Output the (X, Y) coordinate of the center of the cell containing the given text.  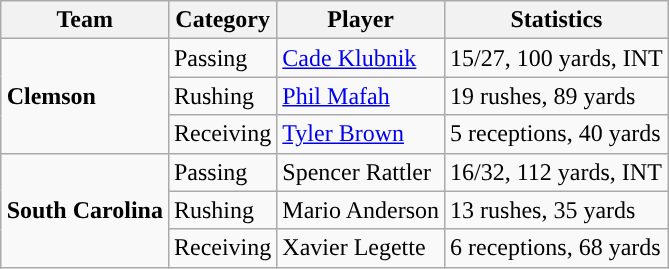
Team (84, 20)
15/27, 100 yards, INT (557, 58)
5 receptions, 40 yards (557, 134)
South Carolina (84, 210)
Clemson (84, 96)
19 rushes, 89 yards (557, 96)
13 rushes, 35 yards (557, 210)
Spencer Rattler (361, 172)
Cade Klubnik (361, 58)
Player (361, 20)
Statistics (557, 20)
16/32, 112 yards, INT (557, 172)
Phil Mafah (361, 96)
Mario Anderson (361, 210)
6 receptions, 68 yards (557, 248)
Tyler Brown (361, 134)
Xavier Legette (361, 248)
Category (222, 20)
